Output the [X, Y] coordinate of the center of the cell containing the given text.  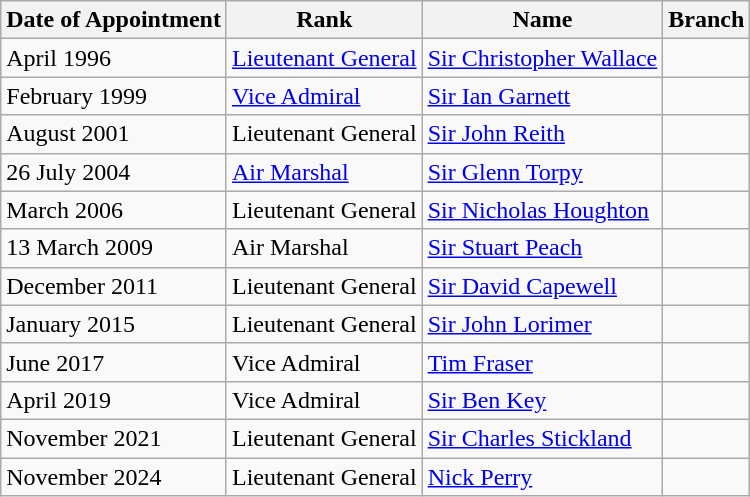
Date of Appointment [114, 20]
January 2015 [114, 324]
26 July 2004 [114, 172]
Rank [324, 20]
Name [542, 20]
Sir Charles Stickland [542, 438]
February 1999 [114, 96]
13 March 2009 [114, 248]
April 1996 [114, 58]
Sir Glenn Torpy [542, 172]
Nick Perry [542, 477]
Branch [706, 20]
Sir Nicholas Houghton [542, 210]
Sir Ian Garnett [542, 96]
Tim Fraser [542, 362]
Sir John Lorimer [542, 324]
Sir Christopher Wallace [542, 58]
August 2001 [114, 134]
Sir Ben Key [542, 400]
June 2017 [114, 362]
April 2019 [114, 400]
Sir David Capewell [542, 286]
March 2006 [114, 210]
December 2011 [114, 286]
Sir Stuart Peach [542, 248]
Sir John Reith [542, 134]
November 2021 [114, 438]
November 2024 [114, 477]
